From the cell containing the given text, extract its center point as [X, Y] coordinate. 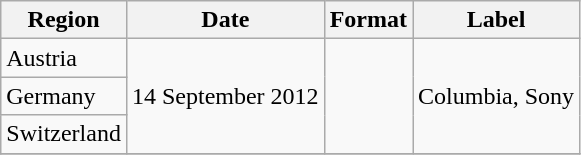
Format [368, 20]
Austria [64, 58]
Columbia, Sony [496, 96]
14 September 2012 [225, 96]
Switzerland [64, 134]
Germany [64, 96]
Region [64, 20]
Label [496, 20]
Date [225, 20]
